Output the [X, Y] coordinate of the center of the cell containing the given text.  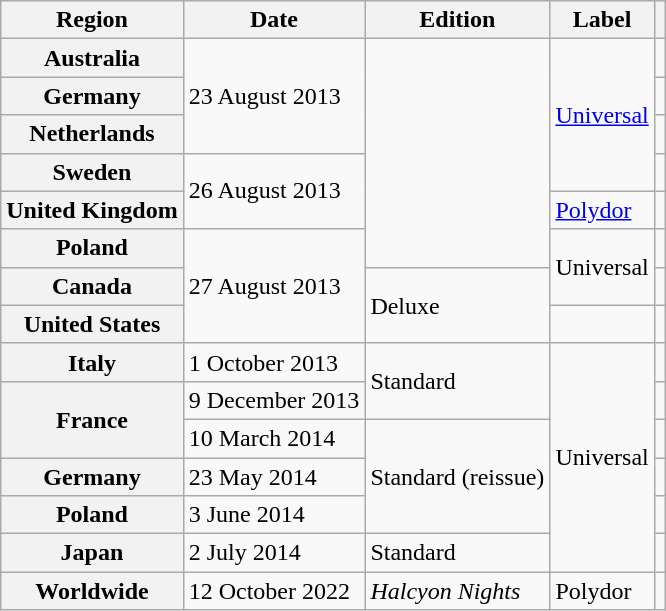
1 October 2013 [274, 362]
Region [92, 20]
Worldwide [92, 591]
United Kingdom [92, 210]
12 October 2022 [274, 591]
9 December 2013 [274, 400]
2 July 2014 [274, 553]
Japan [92, 553]
Netherlands [92, 134]
Australia [92, 58]
Sweden [92, 172]
3 June 2014 [274, 515]
Deluxe [458, 305]
Date [274, 20]
United States [92, 324]
Edition [458, 20]
Canada [92, 286]
23 August 2013 [274, 96]
23 May 2014 [274, 477]
Italy [92, 362]
27 August 2013 [274, 286]
Label [602, 20]
France [92, 419]
10 March 2014 [274, 438]
Standard (reissue) [458, 476]
Halcyon Nights [458, 591]
26 August 2013 [274, 191]
